From the cell containing the given text, extract its center point as [x, y] coordinate. 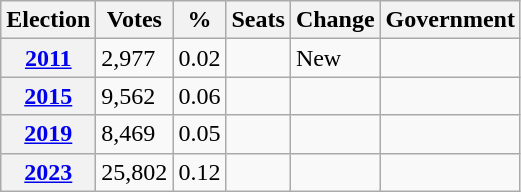
9,562 [134, 96]
2023 [48, 172]
Government [450, 20]
New [335, 58]
2,977 [134, 58]
Election [48, 20]
Change [335, 20]
2019 [48, 134]
Votes [134, 20]
2015 [48, 96]
% [200, 20]
0.12 [200, 172]
0.06 [200, 96]
8,469 [134, 134]
25,802 [134, 172]
2011 [48, 58]
0.05 [200, 134]
Seats [258, 20]
0.02 [200, 58]
